For the text-containing cell, return its midpoint in [X, Y] coordinate format. 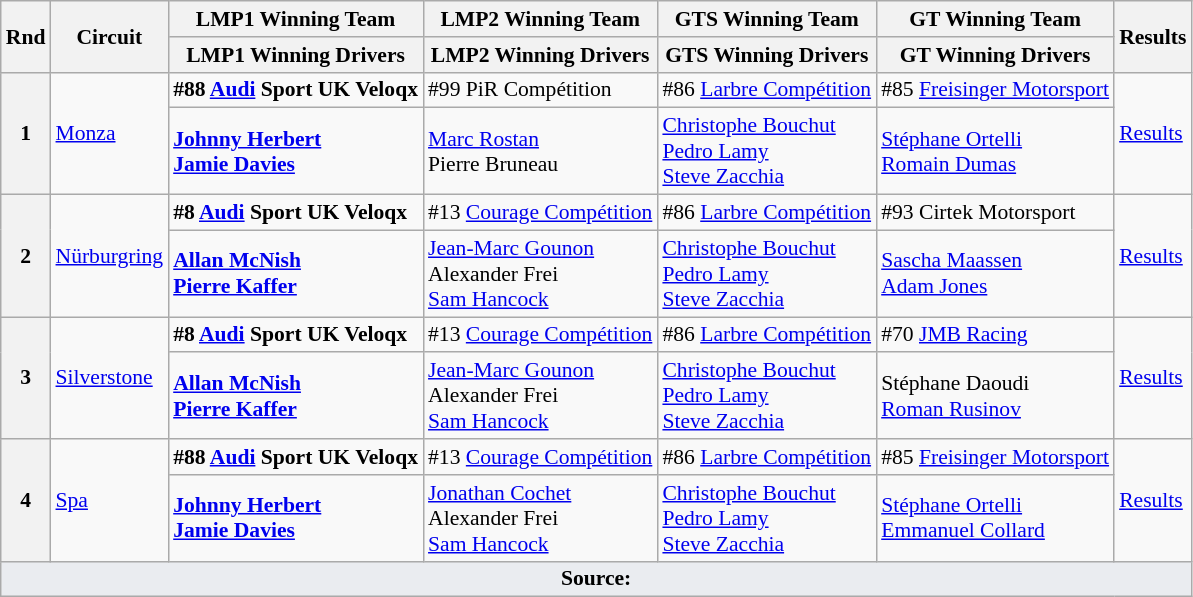
Circuit [109, 36]
Stéphane Daoudi Roman Rusinov [995, 396]
Spa [109, 500]
4 [26, 500]
LMP1 Winning Drivers [296, 55]
Rnd [26, 36]
3 [26, 378]
#70 JMB Racing [995, 335]
Sascha Maassen Adam Jones [995, 274]
GT Winning Drivers [995, 55]
Monza [109, 133]
Source: [596, 579]
2 [26, 256]
GT Winning Team [995, 19]
LMP1 Winning Team [296, 19]
Stéphane Ortelli Romain Dumas [995, 152]
#99 PiR Compétition [540, 90]
Stéphane Ortelli Emmanuel Collard [995, 518]
GTS Winning Drivers [766, 55]
#93 Cirtek Motorsport [995, 213]
Nürburgring [109, 256]
GTS Winning Team [766, 19]
LMP2 Winning Drivers [540, 55]
Silverstone [109, 378]
LMP2 Winning Team [540, 19]
1 [26, 133]
Marc Rostan Pierre Bruneau [540, 152]
Jonathan Cochet Alexander Frei Sam Hancock [540, 518]
